Search for the cell housing the specified text and yield its (x, y) center coordinate. 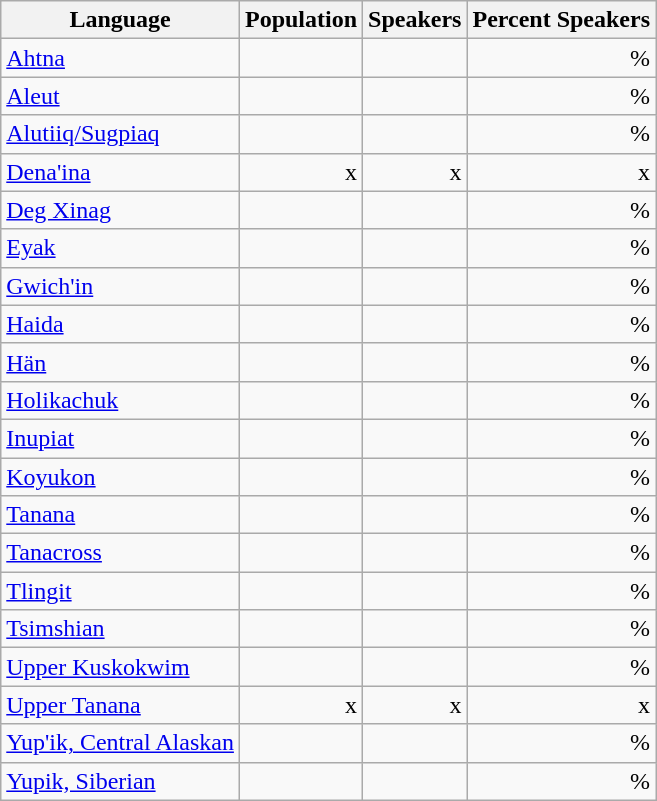
Percent Speakers (562, 20)
Haida (120, 324)
Population (300, 20)
Speakers (415, 20)
Eyak (120, 248)
Tanacross (120, 553)
Yupik, Siberian (120, 781)
Hän (120, 362)
Tlingit (120, 591)
Koyukon (120, 477)
Language (120, 20)
Upper Kuskokwim (120, 667)
Aleut (120, 96)
Alutiiq/Sugpiaq (120, 134)
Yup'ik, Central Alaskan (120, 743)
Tanana (120, 515)
Holikachuk (120, 400)
Inupiat (120, 438)
Deg Xinag (120, 210)
Dena'ina (120, 172)
Upper Tanana (120, 705)
Gwich'in (120, 286)
Tsimshian (120, 629)
Ahtna (120, 58)
